Return [X, Y] of the center of cell containing provided text 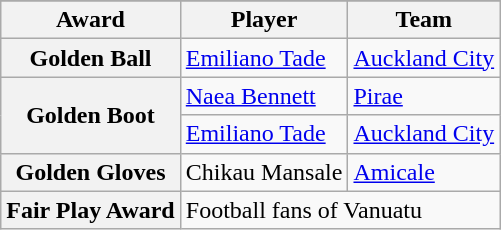
Football fans of Vanuatu [340, 210]
Golden Boot [91, 115]
Pirae [424, 96]
Naea Bennett [264, 96]
Award [91, 20]
Chikau Mansale [264, 172]
Team [424, 20]
Golden Ball [91, 58]
Player [264, 20]
Fair Play Award [91, 210]
Amicale [424, 172]
Golden Gloves [91, 172]
